Return [X, Y] of the center of cell containing provided text 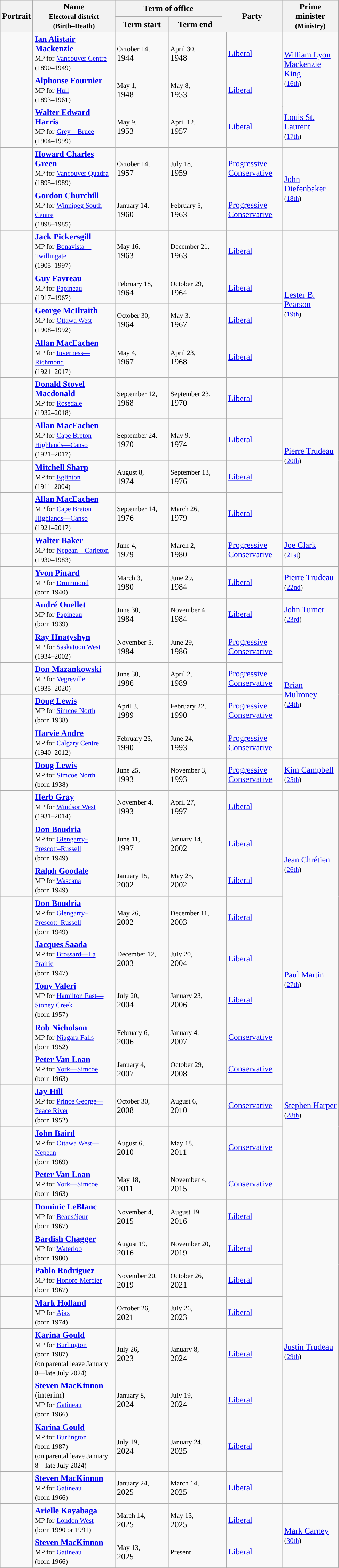
Pierre Trudeau(20th) [310, 456]
December 11,2003 [195, 917]
Party [252, 16]
Term end [195, 24]
Jean Chrétien(26th) [310, 864]
April 2,1989 [195, 678]
March 2,1980 [195, 550]
October 29,1964 [195, 288]
April 12,1957 [195, 127]
Paul Martin(27th) [310, 979]
Ray HnatyshynMP for Saskatoon West(1934–2002) [74, 646]
September 24,1970 [142, 440]
NameElectoral district(Birth–Death) [74, 16]
Louis St. Laurent(17th) [310, 126]
Walter BakerMP for Nepean—Carleton(1930–1983) [74, 550]
Prime minister(Ministry) [310, 16]
Term start [142, 24]
June 11,1997 [142, 843]
January 23,2006 [195, 1000]
May 3,1967 [195, 320]
June 4,1979 [142, 550]
October 14,1957 [142, 168]
April 30,1948 [195, 53]
Justin Trudeau(29th) [310, 1352]
May 26,2002 [142, 917]
Mark HollandMP for Ajax(born 1974) [74, 1312]
March 3,1980 [142, 582]
Yvon PinardMP for Drummond(born 1940) [74, 582]
November 4,1984 [195, 614]
February 22,1990 [195, 710]
William Lyon Mackenzie King(16th) [310, 69]
January 15,2002 [142, 880]
Ian Alistair MackenzieMP for Vancouver Centre(1890–1949) [74, 53]
Present [195, 1552]
February 5,1963 [195, 210]
September 23,1970 [195, 398]
Stephen Harper(28th) [310, 1110]
June 24,1993 [195, 743]
April 3,1989 [142, 710]
June 30,1986 [142, 678]
Portrait [17, 16]
Donald Stovel MacdonaldMP for Rosedale(1932–2018) [74, 398]
Lester B. Pearson(19th) [310, 304]
Kim Campbell(25th) [310, 775]
December 12,2003 [142, 958]
August 8,1974 [142, 477]
November 4,1993 [142, 807]
Ralph GoodaleMP for Wascana(born 1949) [74, 880]
Harvie AndreMP for Calgary Centre(1940–2012) [74, 743]
September 13,1976 [195, 477]
June 29,1986 [195, 646]
Dominic LeBlancMP for Beauséjour(born 1967) [74, 1216]
June 30,1984 [142, 614]
Tony ValeriMP for Hamilton East—Stoney Creek(born 1957) [74, 1000]
Rob NicholsonMP for Niagara Falls(born 1952) [74, 1037]
September 12,1968 [142, 398]
May 1,1948 [142, 90]
Guy FavreauMP for Papineau(1917–1967) [74, 288]
November 5,1984 [142, 646]
Walter Edward HarrisMP for Grey—Bruce(1904–1999) [74, 127]
April 27,1997 [195, 807]
October 14,1944 [142, 53]
October 30,2008 [142, 1106]
Alphonse FournierMP for Hull(1893–1961) [74, 90]
June 25,1993 [142, 775]
February 18,1964 [142, 288]
May 8,1953 [195, 90]
Brian Mulroney(24th) [310, 694]
April 23,1968 [195, 357]
Jacques SaadaMP for Brossard—La Prairie(born 1947) [74, 958]
October 30,1964 [142, 320]
Pierre Trudeau(22nd) [310, 582]
Bardish ChaggerMP for Waterloo(born 1980) [74, 1248]
Arielle KayabagaMP for London West(born 1990 or 1991) [74, 1520]
George McIlraithMP for Ottawa West(1908–1992) [74, 320]
May 16,1963 [142, 251]
Joe Clark(21st) [310, 550]
March 26,1979 [195, 514]
Howard Charles GreenMP for Vancouver Quadra(1895–1989) [74, 168]
Gordon ChurchillMP for Winnipeg South Centre(1898–1985) [74, 210]
John BairdMP for Ottawa West—Nepean(born 1969) [74, 1147]
May 9,1974 [195, 440]
Pablo RodriguezMP for Honoré-Mercier(born 1967) [74, 1280]
Jack PickersgillMP for Bonavista—Twillingate(1905–1997) [74, 251]
May 9,1953 [142, 127]
Steven MacKinnon (interim)MP for Gatineau(born 1966) [74, 1400]
Jay HillMP for Prince George—Peace River(born 1952) [74, 1106]
February 6,2006 [142, 1037]
Term of office [168, 8]
July 18,1959 [195, 168]
Mitchell SharpMP for Eglinton(1911–2004) [74, 477]
February 23,1990 [142, 743]
January 14,1960 [142, 210]
January 14,2002 [195, 843]
Allan MacEachenMP for Inverness—Richmond(1921–2017) [74, 357]
Mark Carney(30th) [310, 1536]
Herb GrayMP for Windsor West(1931–2014) [74, 807]
September 14,1976 [142, 514]
John Turner(23rd) [310, 614]
André OuelletMP for Papineau(born 1939) [74, 614]
Don MazankowskiMP for Vegreville(1935–2020) [74, 678]
May 25,2002 [195, 880]
John Diefenbaker(18th) [310, 189]
November 3,1993 [195, 775]
October 29,2008 [195, 1069]
May 4,1967 [142, 357]
December 21,1963 [195, 251]
June 29,1984 [195, 582]
